Return the [x, y] coordinate for the center point of the cell that contains the specified text.  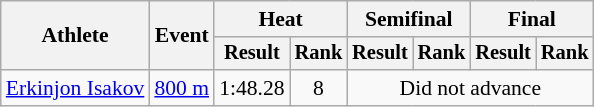
1:48.28 [252, 88]
Athlete [76, 36]
Event [182, 36]
Erkinjon Isakov [76, 88]
Final [532, 19]
Semifinal [408, 19]
Heat [280, 19]
800 m [182, 88]
8 [319, 88]
Did not advance [470, 88]
